From the cell containing the given text, extract its center point as [X, Y] coordinate. 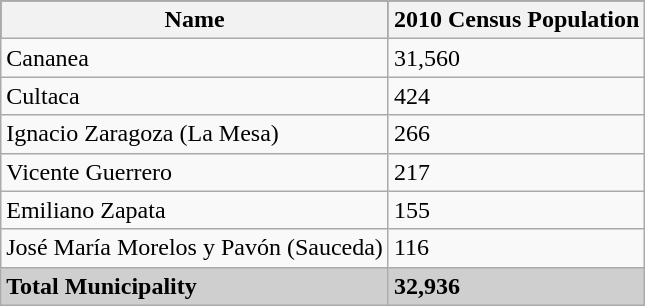
Vicente Guerrero [195, 172]
266 [516, 134]
31,560 [516, 58]
Emiliano Zapata [195, 210]
32,936 [516, 286]
José María Morelos y Pavón (Sauceda) [195, 248]
155 [516, 210]
Ignacio Zaragoza (La Mesa) [195, 134]
Cananea [195, 58]
217 [516, 172]
424 [516, 96]
116 [516, 248]
Name [195, 20]
Total Municipality [195, 286]
Cultaca [195, 96]
2010 Census Population [516, 20]
